For the text-containing cell, return its midpoint in [X, Y] coordinate format. 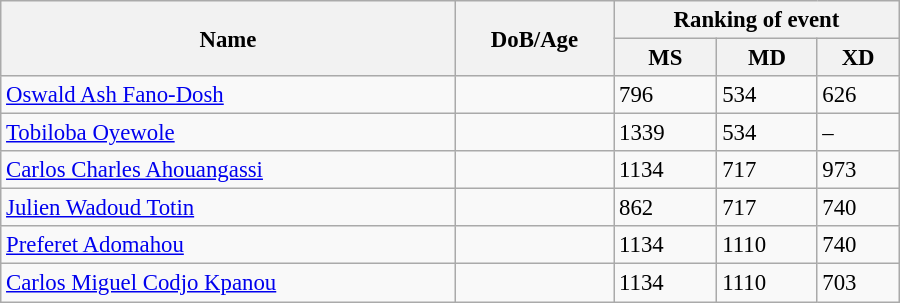
973 [858, 170]
796 [666, 95]
MD [767, 58]
– [858, 133]
Julien Wadoud Totin [228, 208]
XD [858, 58]
Tobiloba Oyewole [228, 133]
626 [858, 95]
862 [666, 208]
Carlos Charles Ahouangassi [228, 170]
703 [858, 283]
Oswald Ash Fano-Dosh [228, 95]
1339 [666, 133]
Preferet Adomahou [228, 245]
MS [666, 58]
Carlos Miguel Codjo Kpanou [228, 283]
Name [228, 38]
Ranking of event [757, 20]
DoB/Age [534, 38]
